For the text-containing cell, return its midpoint in (x, y) coordinate format. 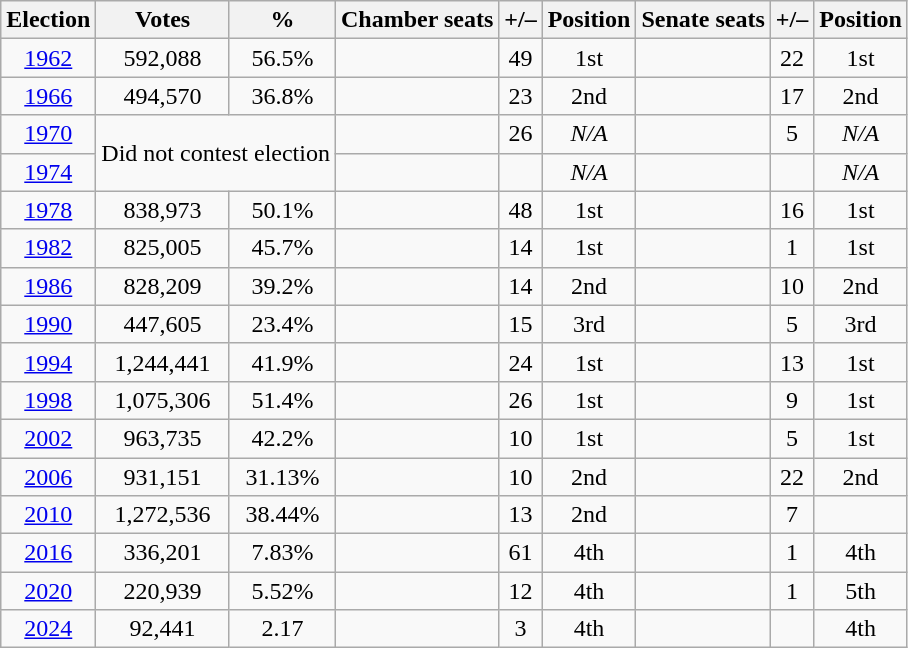
1,244,441 (163, 362)
39.2% (282, 286)
3 (520, 629)
1,272,536 (163, 515)
1962 (48, 58)
838,973 (163, 210)
51.4% (282, 400)
Votes (163, 20)
1998 (48, 400)
12 (520, 591)
1994 (48, 362)
7.83% (282, 553)
56.5% (282, 58)
23 (520, 96)
61 (520, 553)
963,735 (163, 438)
15 (520, 324)
24 (520, 362)
Election (48, 20)
45.7% (282, 248)
494,570 (163, 96)
42.2% (282, 438)
49 (520, 58)
825,005 (163, 248)
41.9% (282, 362)
2010 (48, 515)
931,151 (163, 477)
9 (792, 400)
92,441 (163, 629)
2024 (48, 629)
Chamber seats (416, 20)
2020 (48, 591)
1978 (48, 210)
31.13% (282, 477)
16 (792, 210)
1966 (48, 96)
48 (520, 210)
447,605 (163, 324)
Senate seats (703, 20)
1986 (48, 286)
1970 (48, 134)
36.8% (282, 96)
23.4% (282, 324)
220,939 (163, 591)
Did not contest election (216, 153)
7 (792, 515)
2016 (48, 553)
2002 (48, 438)
1982 (48, 248)
% (282, 20)
828,209 (163, 286)
336,201 (163, 553)
38.44% (282, 515)
592,088 (163, 58)
5th (861, 591)
5.52% (282, 591)
1974 (48, 172)
50.1% (282, 210)
2006 (48, 477)
17 (792, 96)
1,075,306 (163, 400)
1990 (48, 324)
2.17 (282, 629)
